Locate the cell with the specified text and output its [x, y] center coordinate. 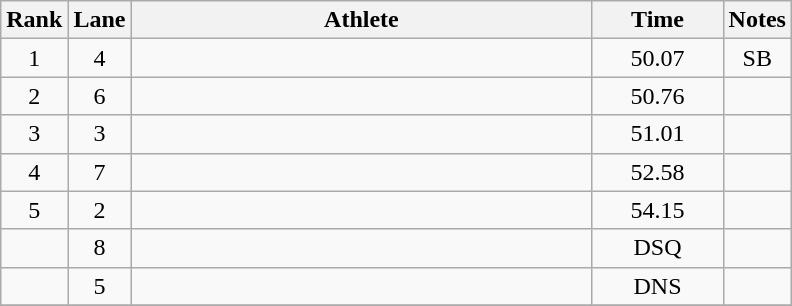
DNS [658, 286]
7 [100, 172]
SB [757, 58]
Lane [100, 20]
Notes [757, 20]
8 [100, 248]
52.58 [658, 172]
51.01 [658, 134]
DSQ [658, 248]
50.76 [658, 96]
Time [658, 20]
1 [34, 58]
Rank [34, 20]
Athlete [362, 20]
54.15 [658, 210]
6 [100, 96]
50.07 [658, 58]
